From the cell containing the given text, extract its center point as [x, y] coordinate. 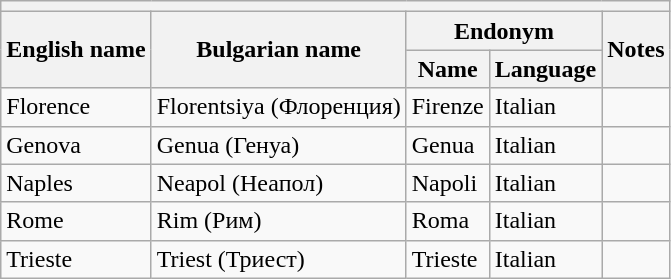
Naples [76, 183]
Florentsiya (Флоренция) [278, 107]
Napoli [448, 183]
Rim (Рим) [278, 221]
Genua (Генуа) [278, 145]
Roma [448, 221]
Firenze [448, 107]
Name [448, 69]
Florence [76, 107]
Notes [636, 50]
Endonym [504, 31]
Language [545, 69]
Neapol (Неапол) [278, 183]
Genova [76, 145]
Bulgarian name [278, 50]
Rome [76, 221]
Triest (Триест) [278, 259]
English name [76, 50]
Genua [448, 145]
